Find where the given text appears and provide that cell's center as (x, y) coordinate. 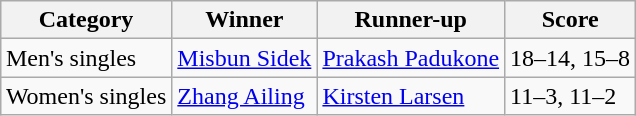
Kirsten Larsen (411, 96)
Score (570, 20)
Runner-up (411, 20)
Zhang Ailing (244, 96)
11–3, 11–2 (570, 96)
Winner (244, 20)
Misbun Sidek (244, 58)
Prakash Padukone (411, 58)
Category (86, 20)
18–14, 15–8 (570, 58)
Men's singles (86, 58)
Women's singles (86, 96)
